Return (X, Y) of the center of cell containing provided text 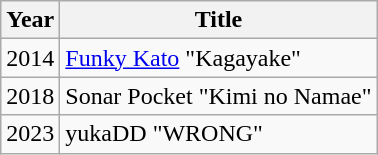
2018 (30, 96)
Year (30, 20)
Title (218, 20)
2023 (30, 134)
2014 (30, 58)
Funky Kato "Kagayake" (218, 58)
yukaDD "WRONG" (218, 134)
Sonar Pocket "Kimi no Namae" (218, 96)
